Output the (x, y) coordinate of the center of the cell containing the given text.  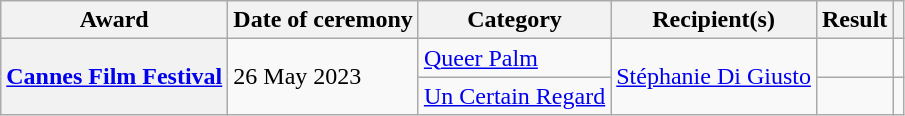
Stéphanie Di Giusto (714, 77)
Queer Palm (514, 58)
26 May 2023 (324, 77)
Recipient(s) (714, 20)
Cannes Film Festival (114, 77)
Date of ceremony (324, 20)
Category (514, 20)
Result (854, 20)
Un Certain Regard (514, 96)
Award (114, 20)
